Search for the cell housing the specified text and yield its [X, Y] center coordinate. 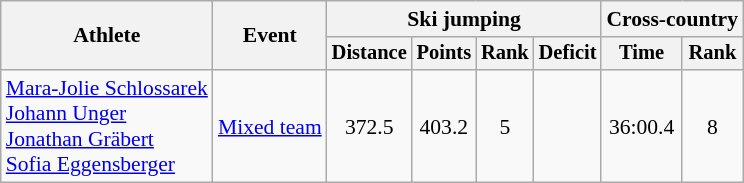
36:00.4 [641, 126]
403.2 [444, 126]
Points [444, 54]
Ski jumping [464, 19]
Event [270, 36]
5 [505, 126]
372.5 [370, 126]
8 [712, 126]
Mara-Jolie SchlossarekJohann UngerJonathan GräbertSofia Eggensberger [107, 126]
Distance [370, 54]
Mixed team [270, 126]
Deficit [568, 54]
Cross-country [672, 19]
Time [641, 54]
Athlete [107, 36]
